Determine the [X, Y] coordinate at the center of the cell enclosing the given text.  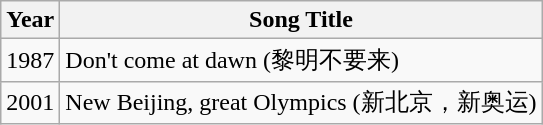
Don't come at dawn (黎明不要来) [301, 60]
Year [30, 20]
2001 [30, 102]
Song Title [301, 20]
1987 [30, 60]
New Beijing, great Olympics (新北京，新奥运) [301, 102]
